Determine the (x, y) coordinate at the center of the cell enclosing the given text.  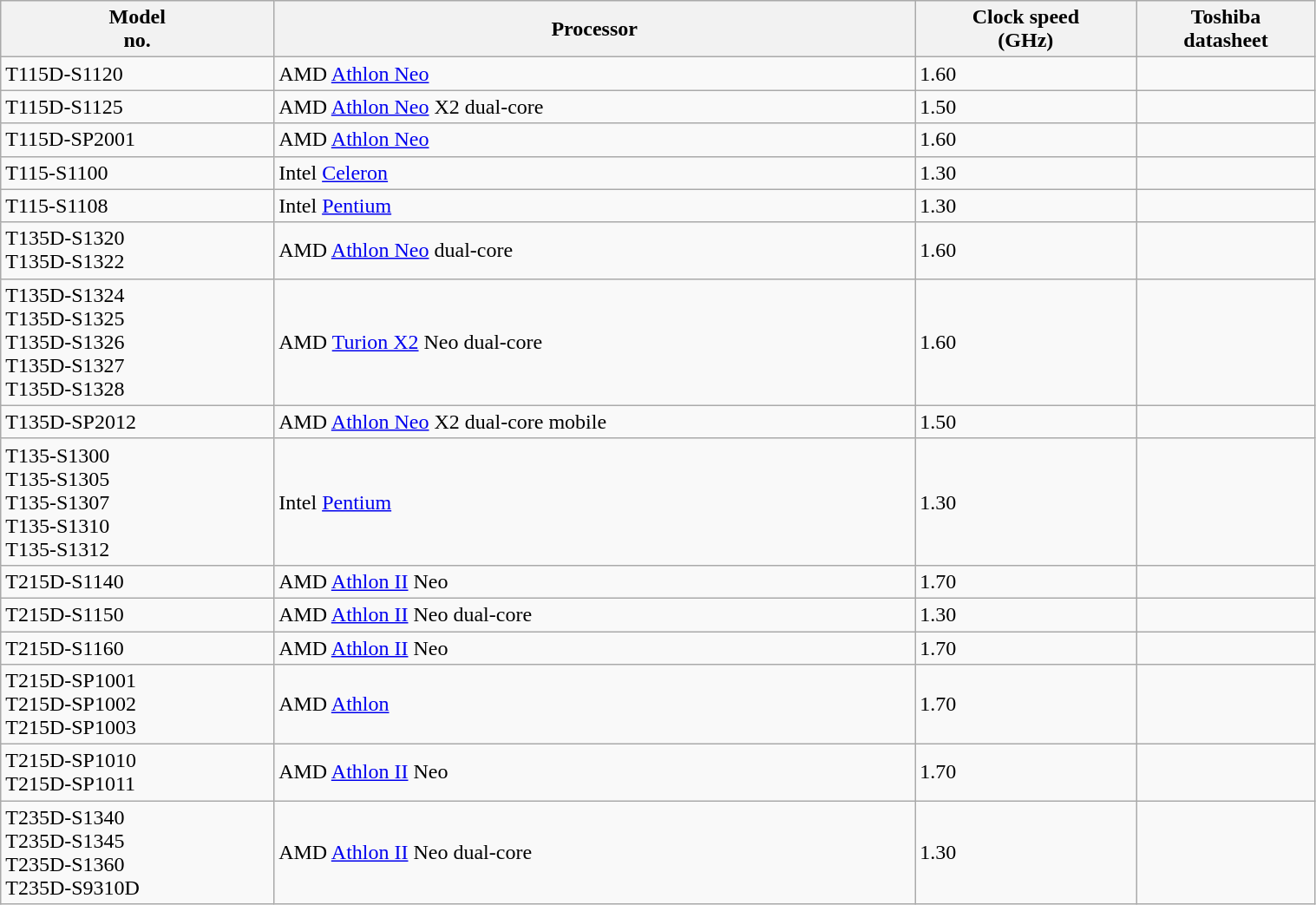
AMD Athlon Neo X2 dual-core (595, 107)
T115-S1100 (137, 173)
T235D-S1340T235D-S1345T235D-S1360T235D-S9310D (137, 852)
Intel Celeron (595, 173)
T115D-SP2001 (137, 140)
T215D-S1140 (137, 581)
T135D-S1324T135D-S1325T135D-S1326T135D-S1327T135D-S1328 (137, 342)
Processor (595, 30)
T215D-SP1001T215D-SP1002T215D-SP1003 (137, 705)
T215D-S1150 (137, 614)
AMD Athlon Neo X2 dual-core mobile (595, 422)
T135-S1300T135-S1305T135-S1307T135-S1310T135-S1312 (137, 502)
AMD Athlon Neo dual-core (595, 250)
T115D-S1125 (137, 107)
T115-S1108 (137, 206)
T115D-S1120 (137, 74)
AMD Turion X2 Neo dual-core (595, 342)
Clock speed(GHz) (1025, 30)
T135D-S1320T135D-S1322 (137, 250)
T215D-SP1010T215D-SP1011 (137, 772)
Toshibadatasheet (1226, 30)
T215D-S1160 (137, 648)
AMD Athlon (595, 705)
T135D-SP2012 (137, 422)
Modelno. (137, 30)
